Detect which cell encompasses the target text, then output its [X, Y] center coordinate. 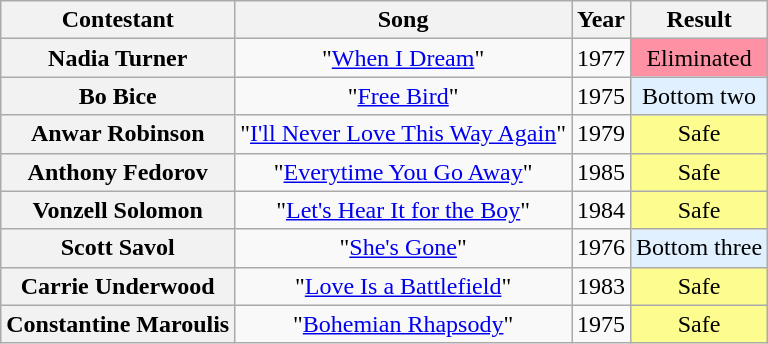
Year [602, 20]
1985 [602, 172]
Vonzell Solomon [118, 210]
Anthony Fedorov [118, 172]
1983 [602, 286]
Song [404, 20]
Carrie Underwood [118, 286]
Result [700, 20]
Scott Savol [118, 248]
"When I Dream" [404, 58]
1984 [602, 210]
Contestant [118, 20]
Bottom three [700, 248]
Nadia Turner [118, 58]
Anwar Robinson [118, 134]
Bo Bice [118, 96]
"I'll Never Love This Way Again" [404, 134]
1979 [602, 134]
"Love Is a Battlefield" [404, 286]
1976 [602, 248]
Eliminated [700, 58]
Bottom two [700, 96]
"Bohemian Rhapsody" [404, 324]
Constantine Maroulis [118, 324]
"Everytime You Go Away" [404, 172]
1977 [602, 58]
"Let's Hear It for the Boy" [404, 210]
"Free Bird" [404, 96]
"She's Gone" [404, 248]
